Determine the [X, Y] coordinate at the center of the cell enclosing the given text.  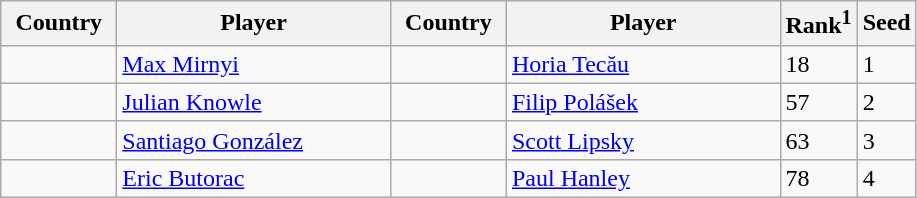
57 [818, 102]
2 [886, 102]
Seed [886, 24]
Max Mirnyi [254, 64]
Eric Butorac [254, 178]
Scott Lipsky [643, 140]
Paul Hanley [643, 178]
1 [886, 64]
18 [818, 64]
4 [886, 178]
3 [886, 140]
Filip Polášek [643, 102]
Santiago González [254, 140]
63 [818, 140]
Horia Tecău [643, 64]
Julian Knowle [254, 102]
78 [818, 178]
Rank1 [818, 24]
